Extract the (X, Y) coordinate from the center of the cell holding the provided text.  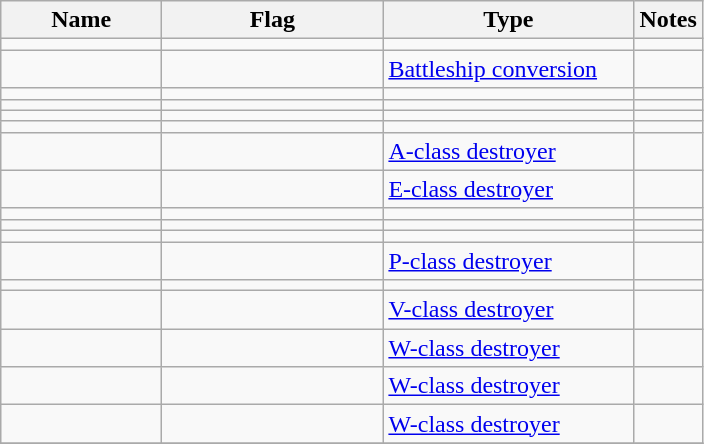
Flag (272, 20)
P-class destroyer (508, 261)
Notes (668, 20)
Name (82, 20)
E-class destroyer (508, 189)
Type (508, 20)
V-class destroyer (508, 310)
A-class destroyer (508, 151)
Battleship conversion (508, 69)
